Scan for the cell matching the given text and deliver its [X, Y] coordinate at center. 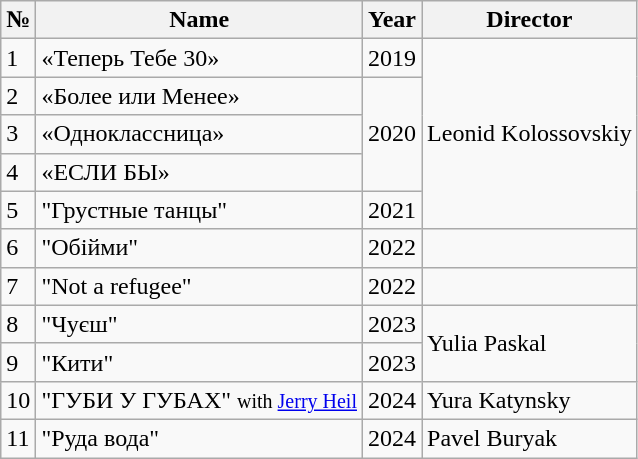
Leonid Kolossovskiy [530, 134]
Director [530, 20]
"Чуєш" [200, 324]
5 [18, 210]
«Более или Менее» [200, 96]
2 [18, 96]
Pavel Buryak [530, 438]
"Грустные танцы" [200, 210]
Yura Katynsky [530, 400]
2019 [392, 58]
"ГУБИ У ГУБАХ" with Jerry Heil [200, 400]
4 [18, 172]
"Not a refugee" [200, 286]
Year [392, 20]
11 [18, 438]
9 [18, 362]
«Одноклассница» [200, 134]
№ [18, 20]
2021 [392, 210]
«Теперь Тебе 30» [200, 58]
"Pуда вода" [200, 438]
Yulia Paskal [530, 343]
«ЕСЛИ БЫ» [200, 172]
8 [18, 324]
7 [18, 286]
2020 [392, 134]
6 [18, 248]
"Обійми" [200, 248]
10 [18, 400]
Name [200, 20]
3 [18, 134]
1 [18, 58]
"Кити" [200, 362]
